Extract the (x, y) coordinate from the center of the cell holding the provided text.  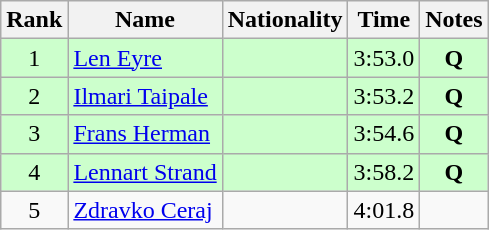
Notes (454, 20)
4:01.8 (384, 210)
Lennart Strand (145, 172)
Rank (34, 20)
3:53.0 (384, 58)
4 (34, 172)
Nationality (285, 20)
Time (384, 20)
3:54.6 (384, 134)
5 (34, 210)
3 (34, 134)
1 (34, 58)
3:53.2 (384, 96)
Ilmari Taipale (145, 96)
Name (145, 20)
Zdravko Ceraj (145, 210)
Frans Herman (145, 134)
2 (34, 96)
3:58.2 (384, 172)
Len Eyre (145, 58)
